Return (x, y) of the center of cell containing provided text 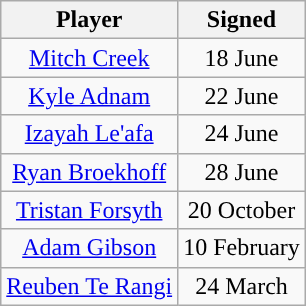
Mitch Creek (90, 58)
24 March (242, 286)
18 June (242, 58)
Tristan Forsyth (90, 210)
Signed (242, 20)
Reuben Te Rangi (90, 286)
Adam Gibson (90, 248)
22 June (242, 96)
20 October (242, 210)
Kyle Adnam (90, 96)
Izayah Le'afa (90, 134)
10 February (242, 248)
Ryan Broekhoff (90, 172)
Player (90, 20)
24 June (242, 134)
28 June (242, 172)
